Return the [X, Y] coordinate for the center point of the cell that contains the specified text.  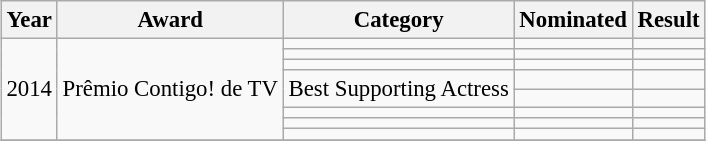
Best Supporting Actress [398, 89]
Nominated [573, 20]
Award [170, 20]
Prêmio Contigo! de TV [170, 90]
Year [29, 20]
Category [398, 20]
Result [668, 20]
2014 [29, 90]
